Identify which cell holds the provided text, then report its [x, y] central coordinate. 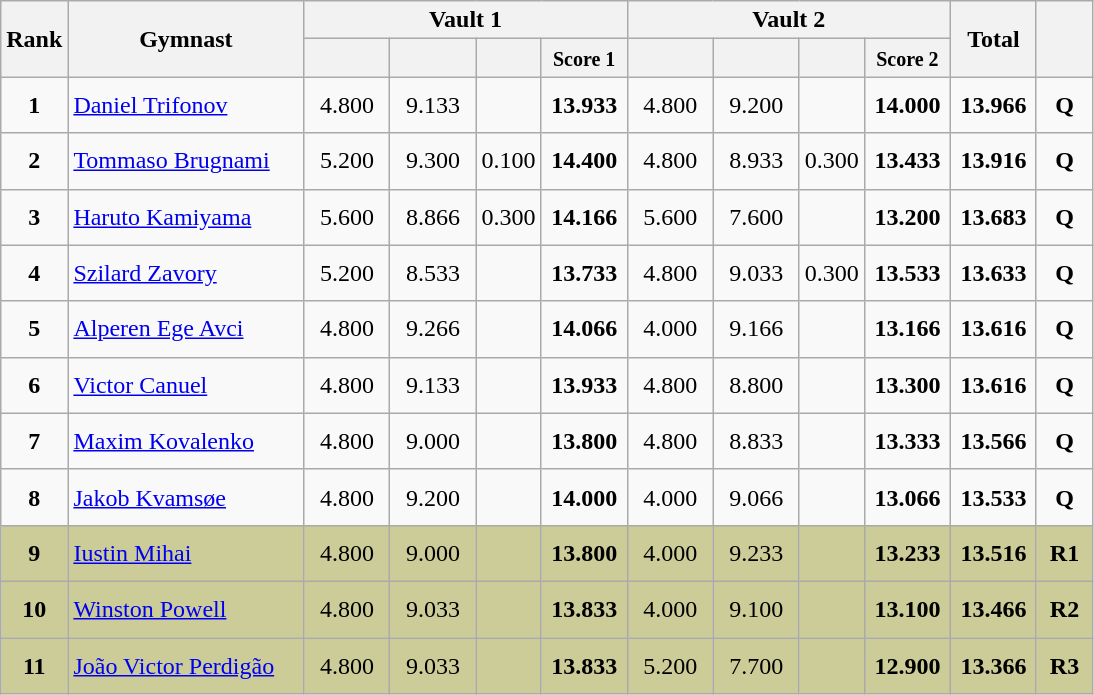
13.066 [907, 497]
9 [34, 553]
7.700 [756, 666]
Score 1 [584, 58]
Vault 2 [788, 20]
8.833 [756, 441]
8 [34, 497]
13.100 [907, 609]
Vault 1 [466, 20]
13.633 [993, 273]
Victor Canuel [186, 385]
Daniel Trifonov [186, 105]
5 [34, 329]
11 [34, 666]
13.916 [993, 161]
Rank [34, 39]
13.333 [907, 441]
9.066 [756, 497]
R2 [1064, 609]
9.233 [756, 553]
14.066 [584, 329]
Haruto Kamiyama [186, 217]
Maxim Kovalenko [186, 441]
14.166 [584, 217]
Winston Powell [186, 609]
13.966 [993, 105]
9.300 [433, 161]
13.433 [907, 161]
8.933 [756, 161]
4 [34, 273]
9.100 [756, 609]
Szilard Zavory [186, 273]
8.800 [756, 385]
13.566 [993, 441]
13.300 [907, 385]
13.366 [993, 666]
Total [993, 39]
R1 [1064, 553]
13.466 [993, 609]
8.866 [433, 217]
1 [34, 105]
Gymnast [186, 39]
2 [34, 161]
3 [34, 217]
Iustin Mihai [186, 553]
7.600 [756, 217]
10 [34, 609]
7 [34, 441]
9.266 [433, 329]
13.683 [993, 217]
João Victor Perdigão [186, 666]
13.200 [907, 217]
Tommaso Brugnami [186, 161]
9.166 [756, 329]
14.400 [584, 161]
Alperen Ege Avci [186, 329]
13.233 [907, 553]
0.100 [508, 161]
12.900 [907, 666]
8.533 [433, 273]
Score 2 [907, 58]
Jakob Kvamsøe [186, 497]
13.516 [993, 553]
R3 [1064, 666]
6 [34, 385]
13.166 [907, 329]
13.733 [584, 273]
